Provide the (X, Y) coordinate of the cell's center where the given text is located.  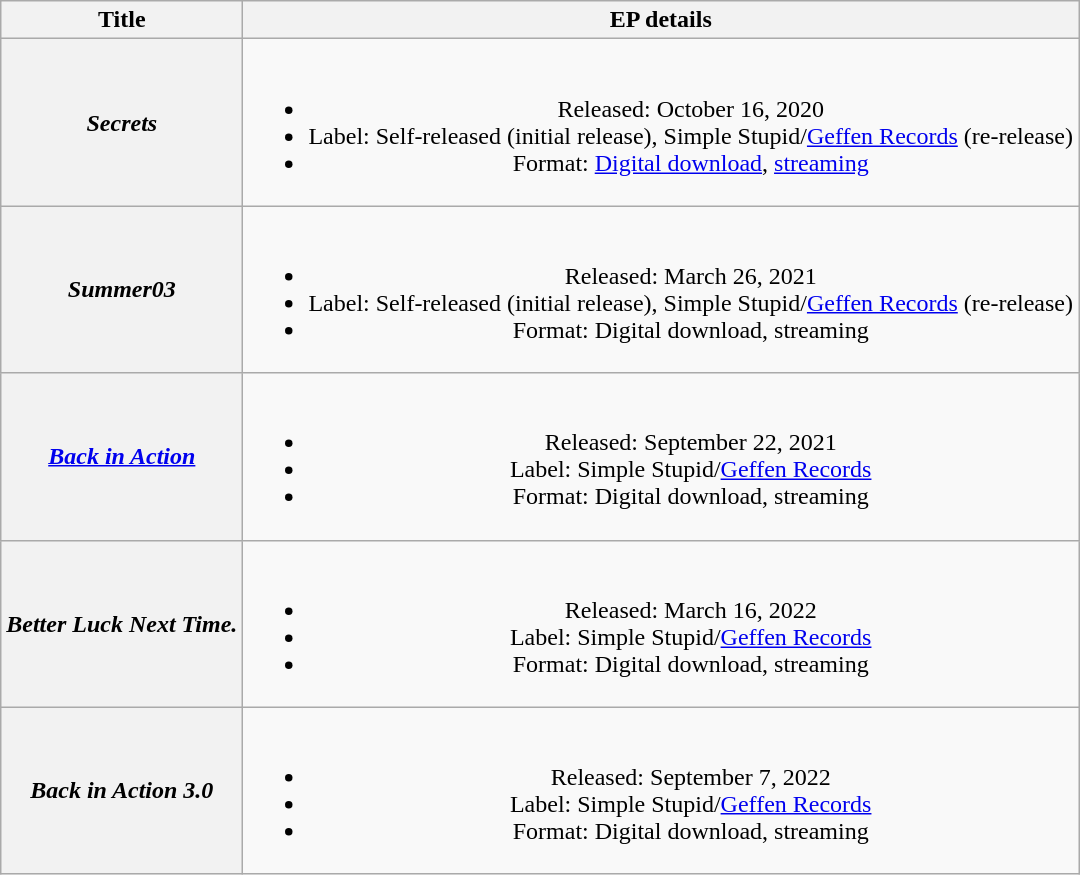
Secrets (122, 122)
Released: October 16, 2020Label: Self-released (initial release), Simple Stupid/Geffen Records (re-release)Format: Digital download, streaming (661, 122)
Back in Action (122, 456)
Released: September 7, 2022Label: Simple Stupid/Geffen RecordsFormat: Digital download, streaming (661, 790)
Back in Action 3.0 (122, 790)
Summer03 (122, 290)
Released: March 26, 2021Label: Self-released (initial release), Simple Stupid/Geffen Records (re-release)Format: Digital download, streaming (661, 290)
Released: March 16, 2022Label: Simple Stupid/Geffen RecordsFormat: Digital download, streaming (661, 624)
EP details (661, 20)
Released: September 22, 2021Label: Simple Stupid/Geffen RecordsFormat: Digital download, streaming (661, 456)
Title (122, 20)
Better Luck Next Time. (122, 624)
